Detect which cell encompasses the target text, then output its [X, Y] center coordinate. 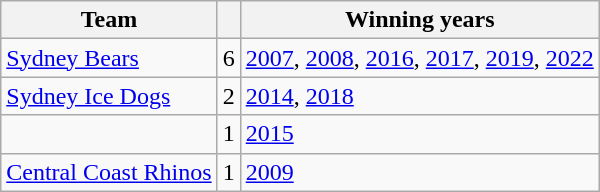
Winning years [420, 20]
2009 [420, 172]
2007, 2008, 2016, 2017, 2019, 2022 [420, 58]
Sydney Bears [109, 58]
6 [228, 58]
2 [228, 96]
2014, 2018 [420, 96]
Team [109, 20]
2015 [420, 134]
Sydney Ice Dogs [109, 96]
Central Coast Rhinos [109, 172]
